For the text-containing cell, return its midpoint in (x, y) coordinate format. 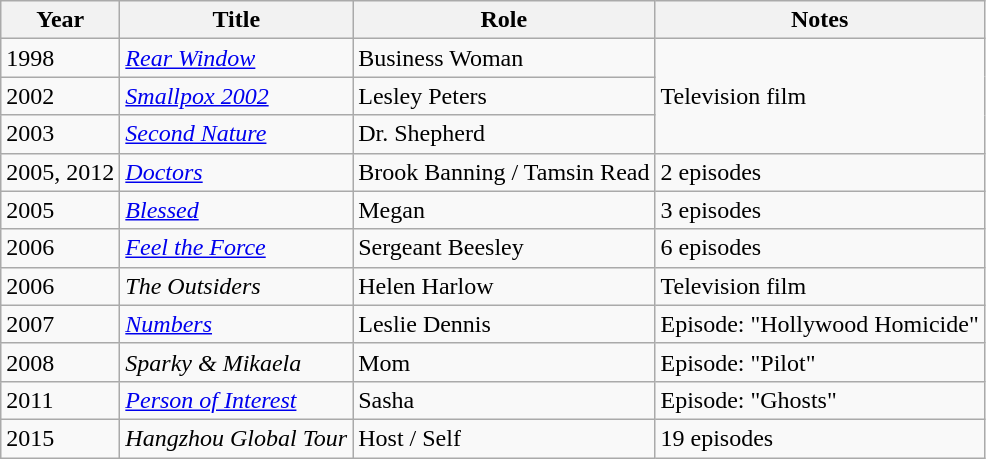
2002 (60, 96)
Mom (504, 362)
Sasha (504, 400)
The Outsiders (236, 286)
Episode: "Ghosts" (820, 400)
6 episodes (820, 248)
Feel the Force (236, 248)
Episode: "Pilot" (820, 362)
Notes (820, 20)
Brook Banning / Tamsin Read (504, 172)
Numbers (236, 324)
2005, 2012 (60, 172)
Person of Interest (236, 400)
Dr. Shepherd (504, 134)
Lesley Peters (504, 96)
Title (236, 20)
3 episodes (820, 210)
2011 (60, 400)
Sergeant Beesley (504, 248)
Second Nature (236, 134)
Episode: "Hollywood Homicide" (820, 324)
Doctors (236, 172)
2005 (60, 210)
Smallpox 2002 (236, 96)
Role (504, 20)
Helen Harlow (504, 286)
Blessed (236, 210)
Business Woman (504, 58)
1998 (60, 58)
Year (60, 20)
19 episodes (820, 438)
2 episodes (820, 172)
2007 (60, 324)
2008 (60, 362)
Sparky & Mikaela (236, 362)
Host / Self (504, 438)
Leslie Dennis (504, 324)
2003 (60, 134)
Megan (504, 210)
Hangzhou Global Tour (236, 438)
Rear Window (236, 58)
2015 (60, 438)
